Search for the cell housing the specified text and yield its (x, y) center coordinate. 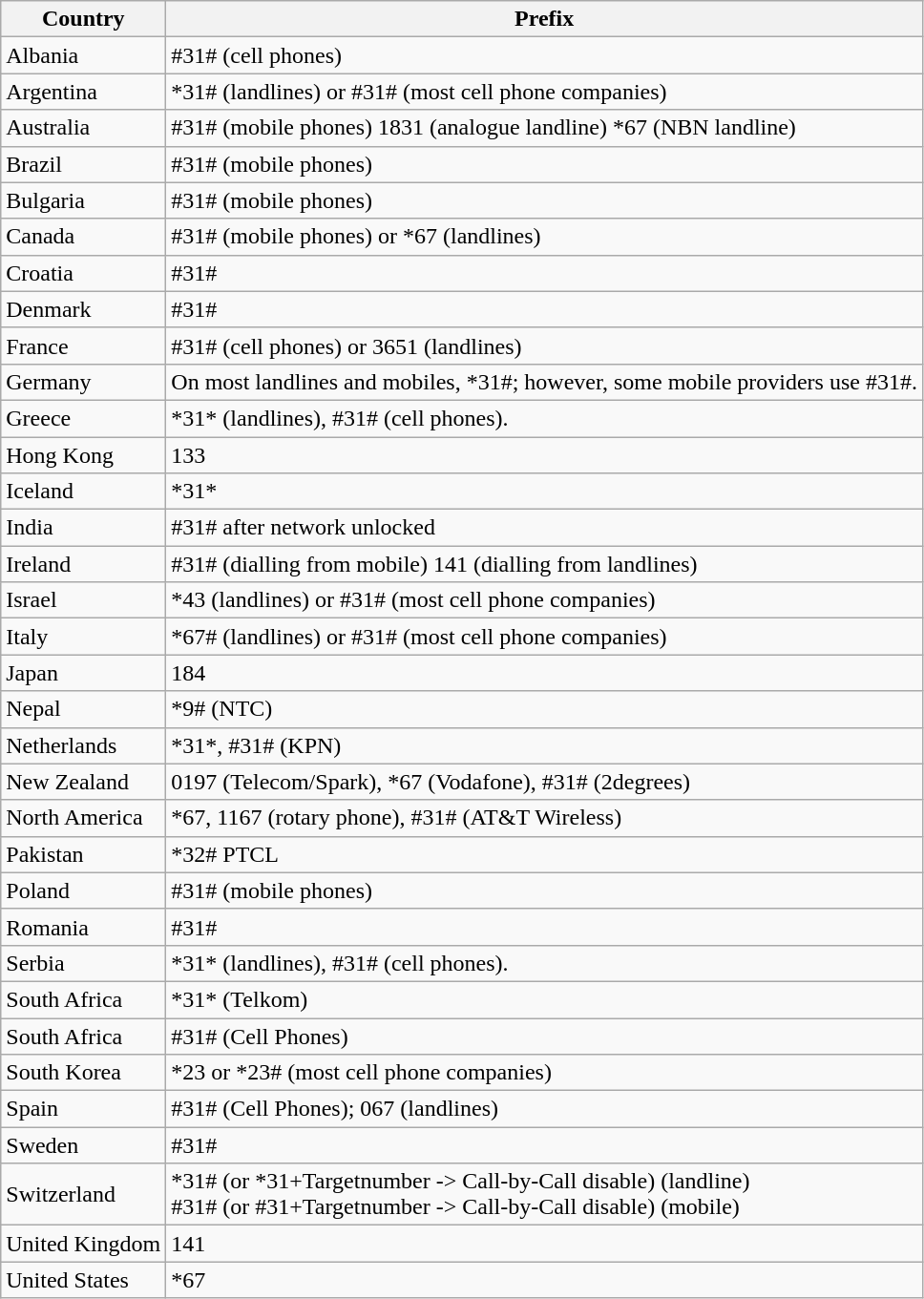
Romania (84, 927)
New Zealand (84, 782)
#31# (dialling from mobile) 141 (dialling from landlines) (544, 564)
France (84, 346)
*67, 1167 (rotary phone), #31# (AT&T Wireless) (544, 818)
Netherlands (84, 745)
#31# (cell phones) or 3651 (landlines) (544, 346)
United Kingdom (84, 1244)
Israel (84, 600)
Prefix (544, 19)
Australia (84, 128)
*31* (Telkom) (544, 999)
*31*, #31# (KPN) (544, 745)
North America (84, 818)
Argentina (84, 92)
*9# (NTC) (544, 709)
#31# (cell phones) (544, 55)
*23 or *23# (most cell phone companies) (544, 1073)
Poland (84, 890)
Ireland (84, 564)
#31# (Cell Phones) (544, 1036)
Switzerland (84, 1195)
*43 (landlines) or #31# (most cell phone companies) (544, 600)
#31# (mobile phones) 1831 (analogue landline) *67 (NBN landline) (544, 128)
Albania (84, 55)
Spain (84, 1109)
On most landlines and mobiles, *31#; however, some mobile providers use #31#. (544, 382)
Canada (84, 237)
Serbia (84, 963)
Italy (84, 637)
Bulgaria (84, 200)
Brazil (84, 164)
*31* (544, 492)
133 (544, 455)
Sweden (84, 1145)
184 (544, 673)
United States (84, 1280)
Pakistan (84, 854)
#31# (Cell Phones); 067 (landlines) (544, 1109)
Country (84, 19)
141 (544, 1244)
#31# after network unlocked (544, 528)
Denmark (84, 309)
India (84, 528)
Germany (84, 382)
*31# (or *31+Targetnumber -> Call-by-Call disable) (landline)#31# (or #31+Targetnumber -> Call-by-Call disable) (mobile) (544, 1195)
*32# PTCL (544, 854)
Nepal (84, 709)
Iceland (84, 492)
Japan (84, 673)
*67 (544, 1280)
Croatia (84, 273)
*67# (landlines) or #31# (most cell phone companies) (544, 637)
#31# (mobile phones) or *67 (landlines) (544, 237)
Greece (84, 418)
South Korea (84, 1073)
Hong Kong (84, 455)
*31# (landlines) or #31# (most cell phone companies) (544, 92)
0197 (Telecom/Spark), *67 (Vodafone), #31# (2degrees) (544, 782)
